Scan for the cell matching the given text and deliver its [x, y] coordinate at center. 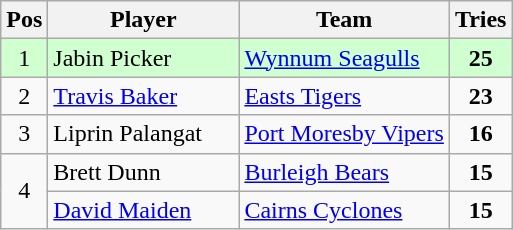
3 [24, 134]
Liprin Palangat [144, 134]
25 [480, 58]
Pos [24, 20]
1 [24, 58]
Travis Baker [144, 96]
2 [24, 96]
Tries [480, 20]
Wynnum Seagulls [344, 58]
Cairns Cyclones [344, 210]
Port Moresby Vipers [344, 134]
Brett Dunn [144, 172]
David Maiden [144, 210]
Player [144, 20]
16 [480, 134]
Burleigh Bears [344, 172]
Team [344, 20]
4 [24, 191]
23 [480, 96]
Jabin Picker [144, 58]
Easts Tigers [344, 96]
